Find where the given text appears and provide that cell's center as (X, Y) coordinate. 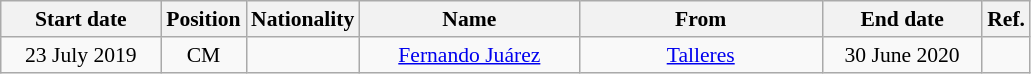
23 July 2019 (81, 55)
Fernando Juárez (469, 55)
From (700, 19)
Talleres (700, 55)
Position (204, 19)
Nationality (302, 19)
Ref. (1006, 19)
CM (204, 55)
30 June 2020 (902, 55)
Name (469, 19)
Start date (81, 19)
End date (902, 19)
